Scan for the cell matching the given text and deliver its [x, y] coordinate at center. 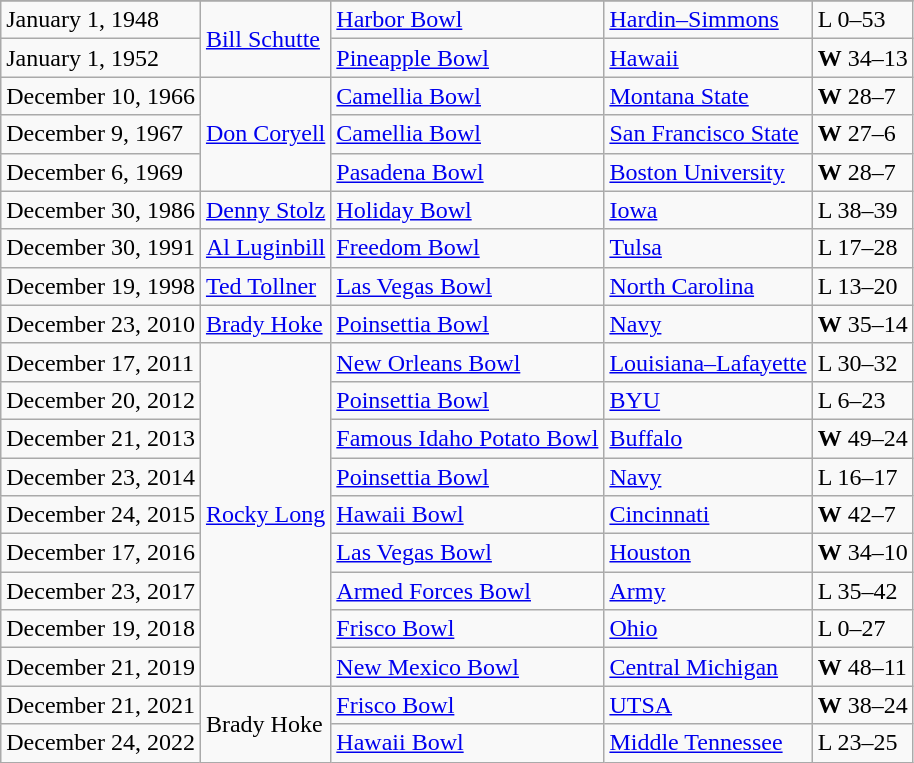
Al Luginbill [265, 248]
December 6, 1969 [101, 172]
New Mexico Bowl [468, 667]
San Francisco State [708, 134]
Tulsa [708, 248]
December 9, 1967 [101, 134]
L 35–42 [862, 591]
W 34–13 [862, 58]
Bill Schutte [265, 39]
Louisiana–Lafayette [708, 362]
January 1, 1952 [101, 58]
W 48–11 [862, 667]
Cincinnati [708, 515]
Denny Stolz [265, 210]
Montana State [708, 96]
Boston University [708, 172]
L 38–39 [862, 210]
December 21, 2019 [101, 667]
L 0–53 [862, 20]
December 24, 2015 [101, 515]
December 21, 2013 [101, 438]
L 23–25 [862, 743]
Armed Forces Bowl [468, 591]
Pineapple Bowl [468, 58]
W 38–24 [862, 705]
Rocky Long [265, 514]
December 24, 2022 [101, 743]
L 17–28 [862, 248]
L 30–32 [862, 362]
December 19, 1998 [101, 286]
Houston [708, 553]
Hardin–Simmons [708, 20]
Holiday Bowl [468, 210]
Hawaii [708, 58]
December 30, 1986 [101, 210]
L 16–17 [862, 477]
Iowa [708, 210]
January 1, 1948 [101, 20]
L 6–23 [862, 400]
Buffalo [708, 438]
Harbor Bowl [468, 20]
Ted Tollner [265, 286]
Pasadena Bowl [468, 172]
December 10, 1966 [101, 96]
Middle Tennessee [708, 743]
December 23, 2014 [101, 477]
W 42–7 [862, 515]
Central Michigan [708, 667]
December 23, 2017 [101, 591]
Freedom Bowl [468, 248]
New Orleans Bowl [468, 362]
W 35–14 [862, 324]
North Carolina [708, 286]
December 21, 2021 [101, 705]
December 19, 2018 [101, 629]
Ohio [708, 629]
December 17, 2016 [101, 553]
L 0–27 [862, 629]
December 30, 1991 [101, 248]
December 23, 2010 [101, 324]
W 49–24 [862, 438]
December 20, 2012 [101, 400]
W 27–6 [862, 134]
BYU [708, 400]
December 17, 2011 [101, 362]
Don Coryell [265, 134]
Army [708, 591]
W 34–10 [862, 553]
Famous Idaho Potato Bowl [468, 438]
UTSA [708, 705]
L 13–20 [862, 286]
